Locate the cell with the specified text and output its [X, Y] center coordinate. 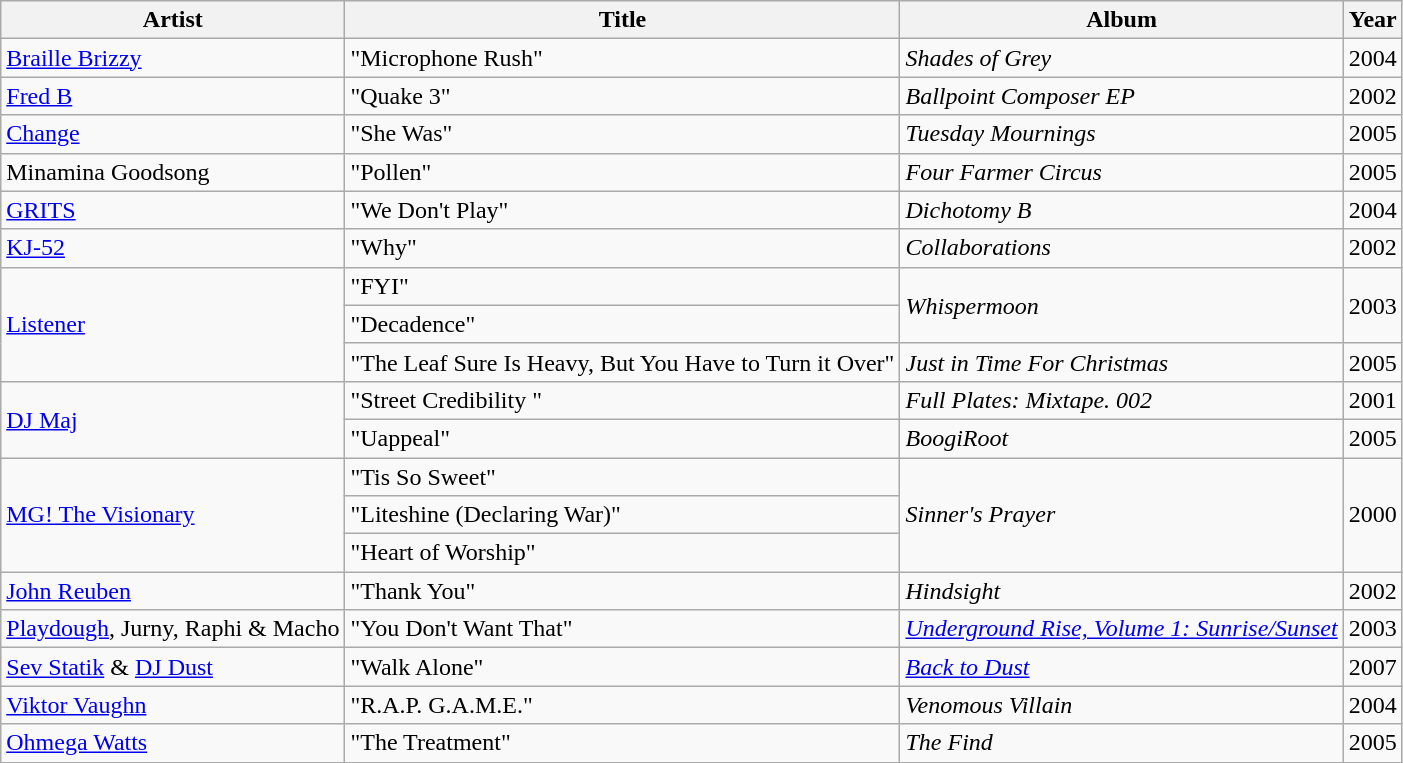
Sev Statik & DJ Dust [173, 667]
Dichotomy B [1122, 210]
Ballpoint Composer EP [1122, 96]
Collaborations [1122, 248]
Playdough, Jurny, Raphi & Macho [173, 629]
"Why" [622, 248]
"Decadence" [622, 324]
Ohmega Watts [173, 743]
"Street Credibility " [622, 400]
"Heart of Worship" [622, 553]
GRITS [173, 210]
Hindsight [1122, 591]
"Microphone Rush" [622, 58]
2001 [1372, 400]
"Quake 3" [622, 96]
Full Plates: Mixtape. 002 [1122, 400]
Shades of Grey [1122, 58]
"Uappeal" [622, 438]
John Reuben [173, 591]
Change [173, 134]
DJ Maj [173, 419]
Title [622, 20]
"We Don't Play" [622, 210]
"Walk Alone" [622, 667]
Viktor Vaughn [173, 705]
Artist [173, 20]
Braille Brizzy [173, 58]
"Pollen" [622, 172]
KJ-52 [173, 248]
"The Leaf Sure Is Heavy, But You Have to Turn it Over" [622, 362]
Year [1372, 20]
"R.A.P. G.A.M.E." [622, 705]
Back to Dust [1122, 667]
MG! The Visionary [173, 515]
"FYI" [622, 286]
"The Treatment" [622, 743]
Tuesday Mournings [1122, 134]
Listener [173, 324]
Underground Rise, Volume 1: Sunrise/Sunset [1122, 629]
"You Don't Want That" [622, 629]
2007 [1372, 667]
"Thank You" [622, 591]
Sinner's Prayer [1122, 515]
Venomous Villain [1122, 705]
Just in Time For Christmas [1122, 362]
Album [1122, 20]
"Tis So Sweet" [622, 477]
BoogiRoot [1122, 438]
Minamina Goodsong [173, 172]
"Liteshine (Declaring War)" [622, 515]
"She Was" [622, 134]
Fred B [173, 96]
2000 [1372, 515]
Whispermoon [1122, 305]
The Find [1122, 743]
Four Farmer Circus [1122, 172]
